Detect which cell encompasses the target text, then output its (x, y) center coordinate. 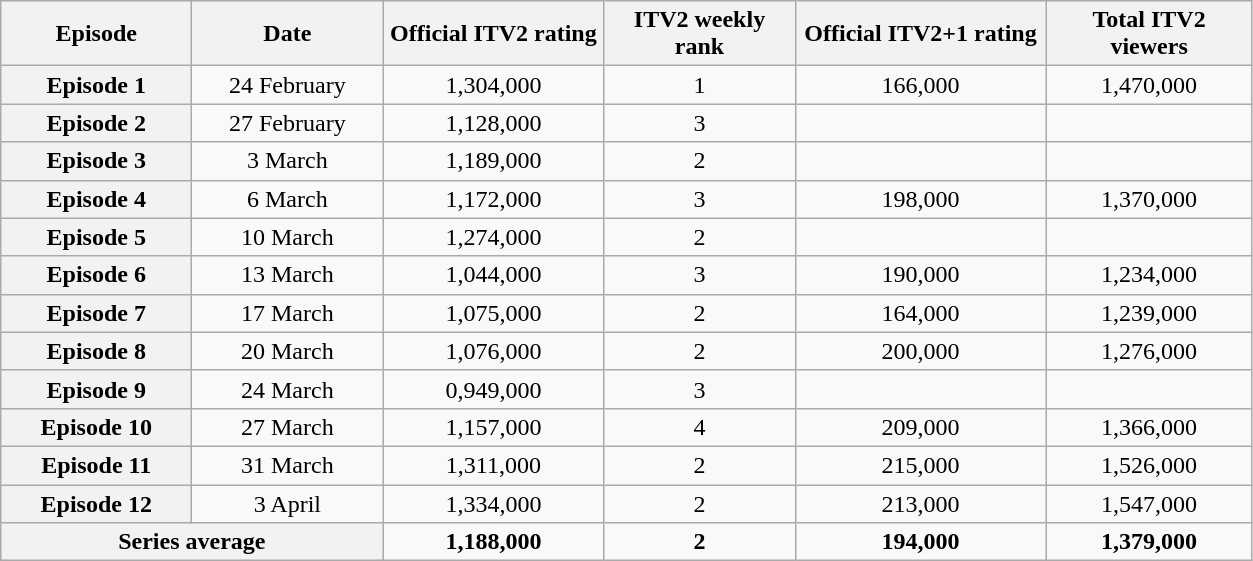
Episode 10 (96, 427)
27 February (288, 123)
17 March (288, 313)
1,370,000 (1149, 199)
1,547,000 (1149, 503)
6 March (288, 199)
1,075,000 (494, 313)
Episode 7 (96, 313)
Episode 3 (96, 161)
215,000 (920, 465)
1,044,000 (494, 275)
Episode 2 (96, 123)
24 February (288, 85)
Date (288, 34)
Official ITV2+1 rating (920, 34)
Episode (96, 34)
1,172,000 (494, 199)
Official ITV2 rating (494, 34)
1,526,000 (1149, 465)
Episode 8 (96, 351)
13 March (288, 275)
1,234,000 (1149, 275)
209,000 (920, 427)
1,379,000 (1149, 542)
1,276,000 (1149, 351)
198,000 (920, 199)
1,076,000 (494, 351)
31 March (288, 465)
190,000 (920, 275)
164,000 (920, 313)
Episode 6 (96, 275)
3 April (288, 503)
Episode 12 (96, 503)
24 March (288, 389)
20 March (288, 351)
1,157,000 (494, 427)
Episode 9 (96, 389)
Episode 11 (96, 465)
1,274,000 (494, 237)
Episode 4 (96, 199)
Episode 1 (96, 85)
1,334,000 (494, 503)
166,000 (920, 85)
213,000 (920, 503)
3 March (288, 161)
0,949,000 (494, 389)
200,000 (920, 351)
1 (700, 85)
1,239,000 (1149, 313)
4 (700, 427)
1,311,000 (494, 465)
10 March (288, 237)
1,470,000 (1149, 85)
ITV2 weekly rank (700, 34)
1,304,000 (494, 85)
27 March (288, 427)
Episode 5 (96, 237)
1,366,000 (1149, 427)
Series average (192, 542)
1,188,000 (494, 542)
Total ITV2 viewers (1149, 34)
194,000 (920, 542)
1,128,000 (494, 123)
1,189,000 (494, 161)
